Provide the (x, y) coordinate of the cell's center where the given text is located.  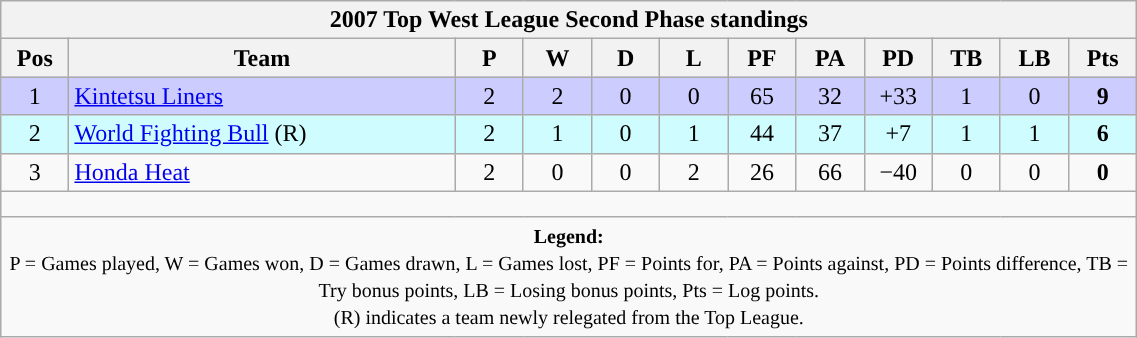
−40 (898, 172)
P (489, 58)
66 (830, 172)
PF (762, 58)
+33 (898, 96)
W (557, 58)
Pts (1103, 58)
44 (762, 134)
32 (830, 96)
LB (1034, 58)
37 (830, 134)
TB (966, 58)
3 (35, 172)
Team (262, 58)
PA (830, 58)
Honda Heat (262, 172)
65 (762, 96)
World Fighting Bull (R) (262, 134)
9 (1103, 96)
26 (762, 172)
L (694, 58)
Kintetsu Liners (262, 96)
Pos (35, 58)
2007 Top West League Second Phase standings (569, 20)
D (625, 58)
PD (898, 58)
+7 (898, 134)
6 (1103, 134)
